For the text-containing cell, return its midpoint in (x, y) coordinate format. 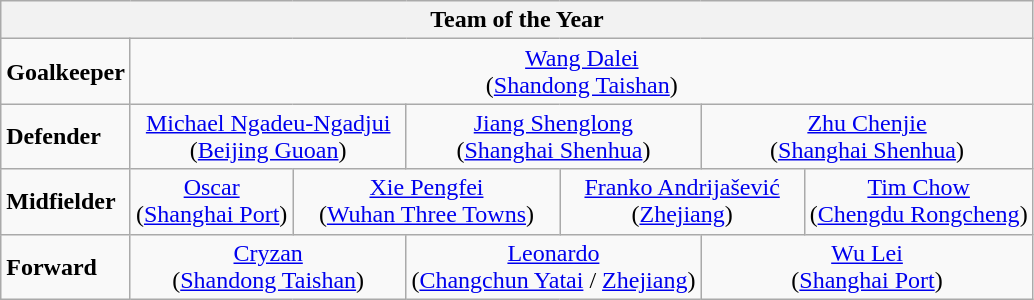
Cryzan (Shandong Taishan) (268, 266)
Tim Chow (Chengdu Rongcheng) (918, 202)
Defender (66, 136)
Wang Dalei (Shandong Taishan) (582, 72)
Jiang Shenglong (Shanghai Shenhua) (554, 136)
Forward (66, 266)
Leonardo (Changchun Yatai / Zhejiang) (554, 266)
Michael Ngadeu-Ngadjui (Beijing Guoan) (268, 136)
Xie Pengfei (Wuhan Three Towns) (426, 202)
Wu Lei (Shanghai Port) (867, 266)
Franko Andrijašević (Zhejiang) (682, 202)
Team of the Year (517, 20)
Goalkeeper (66, 72)
Oscar (Shanghai Port) (211, 202)
Zhu Chenjie (Shanghai Shenhua) (867, 136)
Midfielder (66, 202)
